Search for the cell housing the specified text and yield its [x, y] center coordinate. 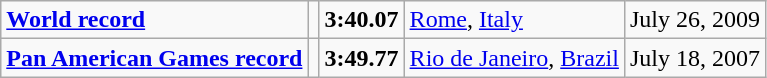
July 18, 2007 [694, 58]
Pan American Games record [154, 58]
Rio de Janeiro, Brazil [514, 58]
July 26, 2009 [694, 20]
3:49.77 [362, 58]
World record [154, 20]
Rome, Italy [514, 20]
3:40.07 [362, 20]
